Return the (X, Y) coordinate for the center point of the cell that contains the specified text.  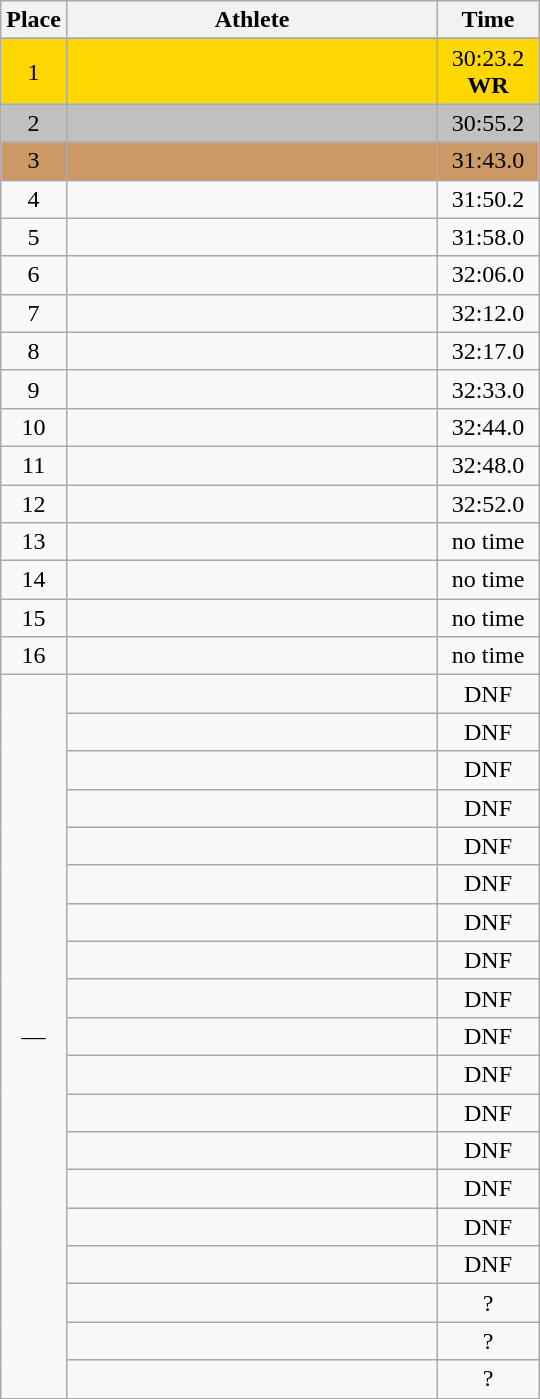
3 (34, 161)
4 (34, 199)
13 (34, 542)
32:48.0 (488, 465)
12 (34, 503)
5 (34, 237)
32:17.0 (488, 351)
8 (34, 351)
11 (34, 465)
31:43.0 (488, 161)
Time (488, 20)
32:12.0 (488, 313)
14 (34, 580)
Place (34, 20)
6 (34, 275)
32:52.0 (488, 503)
31:58.0 (488, 237)
30:55.2 (488, 123)
32:44.0 (488, 427)
16 (34, 656)
9 (34, 389)
2 (34, 123)
31:50.2 (488, 199)
10 (34, 427)
32:06.0 (488, 275)
— (34, 1036)
7 (34, 313)
1 (34, 72)
30:23.2 WR (488, 72)
32:33.0 (488, 389)
15 (34, 618)
Athlete (252, 20)
